Provide the (x, y) coordinate of the cell's center where the given text is located.  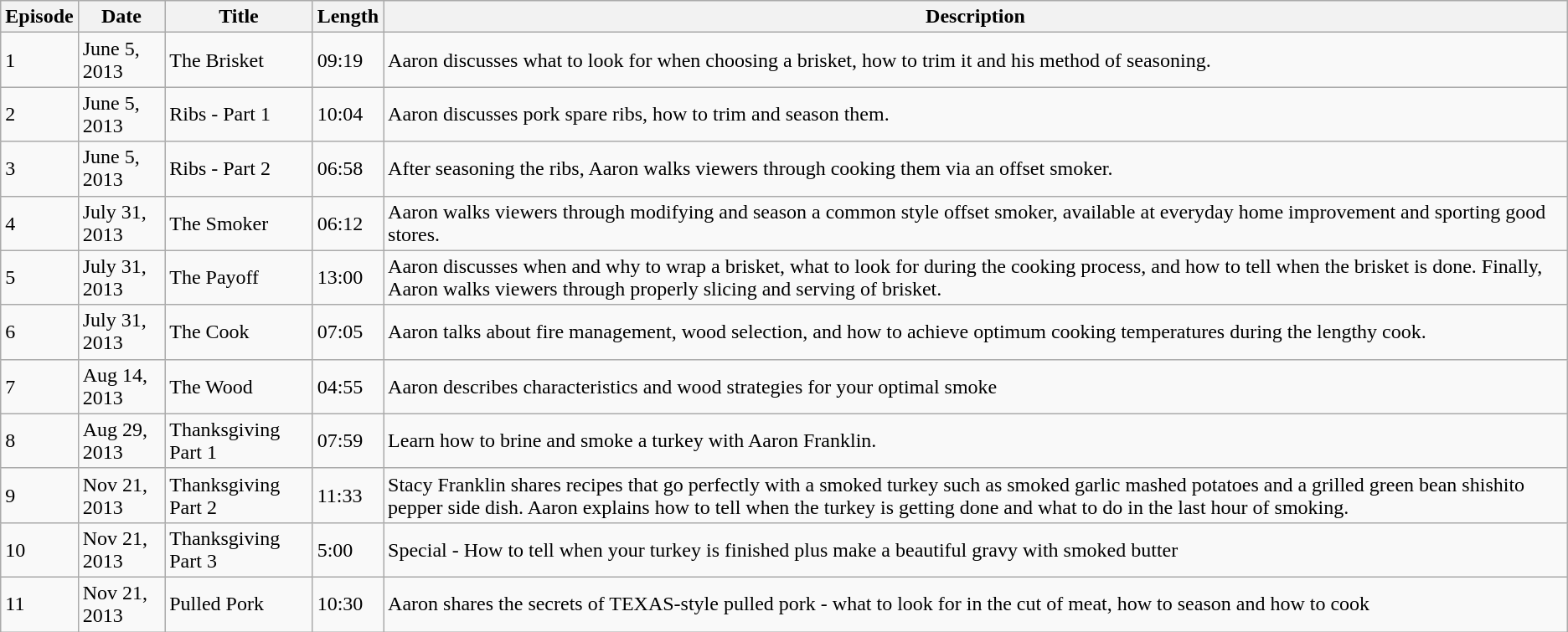
The Payoff (239, 278)
11 (39, 604)
After seasoning the ribs, Aaron walks viewers through cooking them via an offset smoker. (976, 169)
2 (39, 114)
07:59 (348, 440)
1 (39, 60)
The Wood (239, 387)
09:19 (348, 60)
The Cook (239, 331)
Episode (39, 17)
6 (39, 331)
Aaron discusses what to look for when choosing a brisket, how to trim it and his method of seasoning. (976, 60)
4 (39, 223)
10:30 (348, 604)
Title (239, 17)
Aug 29, 2013 (121, 440)
11:33 (348, 496)
Thanksgiving Part 2 (239, 496)
06:58 (348, 169)
5:00 (348, 549)
06:12 (348, 223)
8 (39, 440)
Ribs - Part 2 (239, 169)
13:00 (348, 278)
04:55 (348, 387)
Aaron talks about fire management, wood selection, and how to achieve optimum cooking temperatures during the lengthy cook. (976, 331)
Learn how to brine and smoke a turkey with Aaron Franklin. (976, 440)
9 (39, 496)
Ribs - Part 1 (239, 114)
Aaron shares the secrets of TEXAS-style pulled pork - what to look for in the cut of meat, how to season and how to cook (976, 604)
Special - How to tell when your turkey is finished plus make a beautiful gravy with smoked butter (976, 549)
07:05 (348, 331)
Thanksgiving Part 1 (239, 440)
10:04 (348, 114)
Aug 14, 2013 (121, 387)
Description (976, 17)
Pulled Pork (239, 604)
5 (39, 278)
The Smoker (239, 223)
The Brisket (239, 60)
3 (39, 169)
7 (39, 387)
Aaron describes characteristics and wood strategies for your optimal smoke (976, 387)
Thanksgiving Part 3 (239, 549)
10 (39, 549)
Date (121, 17)
Aaron walks viewers through modifying and season a common style offset smoker, available at everyday home improvement and sporting good stores. (976, 223)
Length (348, 17)
Aaron discusses pork spare ribs, how to trim and season them. (976, 114)
